Return the (X, Y) coordinate for the center point of the cell that contains the specified text.  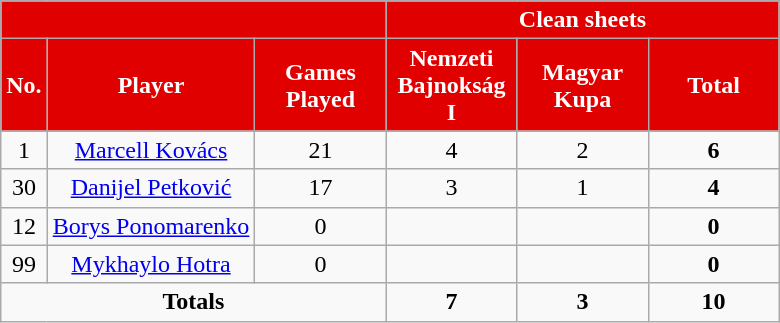
2 (582, 150)
Total (714, 85)
Magyar Kupa (582, 85)
Borys Ponomarenko (151, 226)
12 (24, 226)
Mykhaylo Hotra (151, 264)
Marcell Kovács (151, 150)
21 (320, 150)
Nemzeti Bajnokság I (452, 85)
Clean sheets (582, 20)
Games Played (320, 85)
Totals (194, 302)
10 (714, 302)
Player (151, 85)
6 (714, 150)
No. (24, 85)
99 (24, 264)
17 (320, 188)
Danijel Petković (151, 188)
7 (452, 302)
30 (24, 188)
